Detect which cell encompasses the target text, then output its (x, y) center coordinate. 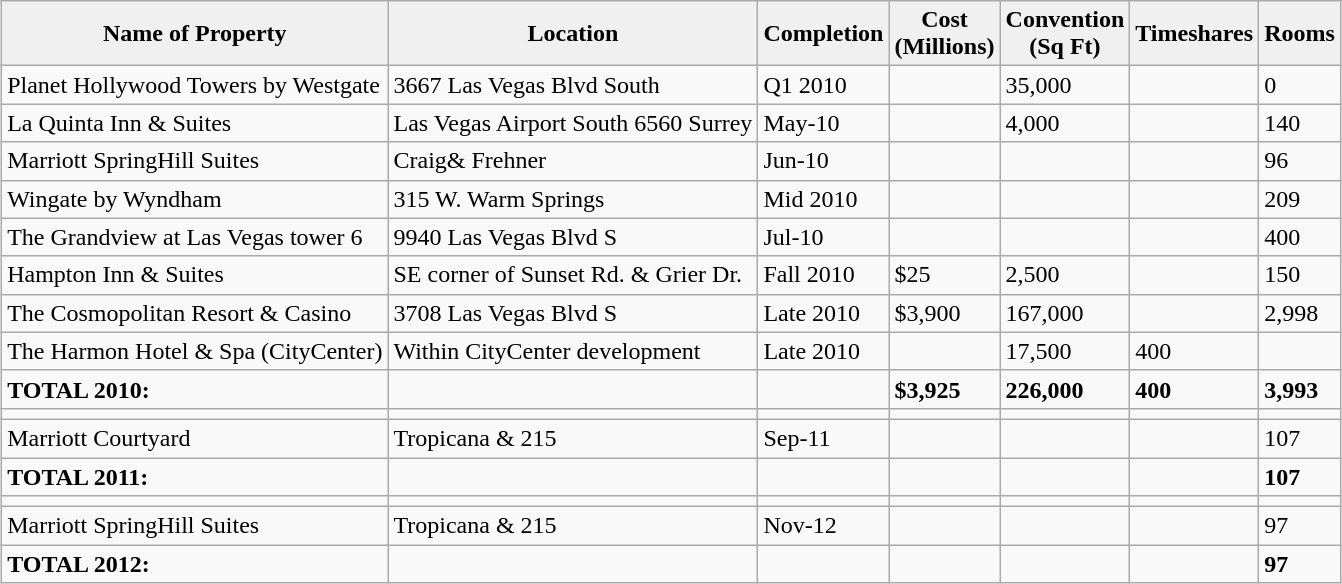
The Grandview at Las Vegas tower 6 (195, 237)
Q1 2010 (824, 85)
Fall 2010 (824, 275)
The Cosmopolitan Resort & Casino (195, 313)
$25 (944, 275)
Within CityCenter development (573, 351)
SE corner of Sunset Rd. & Grier Dr. (573, 275)
96 (1300, 161)
$3,925 (944, 389)
167,000 (1065, 313)
Craig& Frehner (573, 161)
Name of Property (195, 34)
4,000 (1065, 123)
Nov-12 (824, 526)
17,500 (1065, 351)
Jun-10 (824, 161)
TOTAL 2012: (195, 564)
$3,900 (944, 313)
Convention (Sq Ft) (1065, 34)
TOTAL 2010: (195, 389)
209 (1300, 199)
Cost (Millions) (944, 34)
315 W. Warm Springs (573, 199)
TOTAL 2011: (195, 477)
0 (1300, 85)
226,000 (1065, 389)
Sep-11 (824, 438)
3,993 (1300, 389)
Las Vegas Airport South 6560 Surrey (573, 123)
Mid 2010 (824, 199)
2,998 (1300, 313)
35,000 (1065, 85)
The Harmon Hotel & Spa (CityCenter) (195, 351)
Completion (824, 34)
Marriott Courtyard (195, 438)
Wingate by Wyndham (195, 199)
Location (573, 34)
2,500 (1065, 275)
9940 Las Vegas Blvd S (573, 237)
Rooms (1300, 34)
3708 Las Vegas Blvd S (573, 313)
Timeshares (1194, 34)
Planet Hollywood Towers by Westgate (195, 85)
La Quinta Inn & Suites (195, 123)
Jul-10 (824, 237)
140 (1300, 123)
May-10 (824, 123)
Hampton Inn & Suites (195, 275)
150 (1300, 275)
3667 Las Vegas Blvd South (573, 85)
